Determine the (X, Y) coordinate at the center of the cell enclosing the given text.  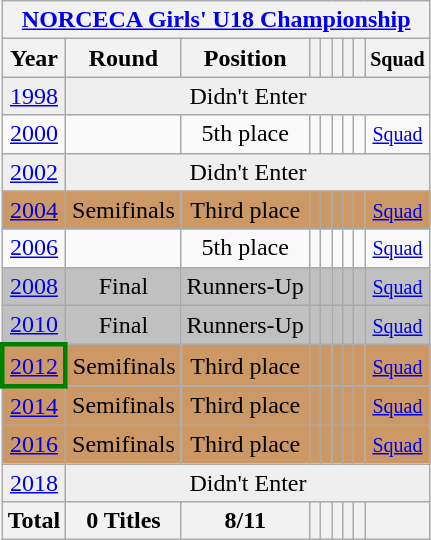
2010 (34, 325)
2014 (34, 406)
2002 (34, 172)
Total (34, 521)
2006 (34, 248)
8/11 (245, 521)
Position (245, 58)
NORCECA Girls' U18 Championship (216, 20)
0 Titles (124, 521)
2012 (34, 366)
2008 (34, 286)
2018 (34, 483)
2000 (34, 134)
1998 (34, 96)
2016 (34, 444)
Round (124, 58)
2004 (34, 210)
Year (34, 58)
